Detect which cell encompasses the target text, then output its [X, Y] center coordinate. 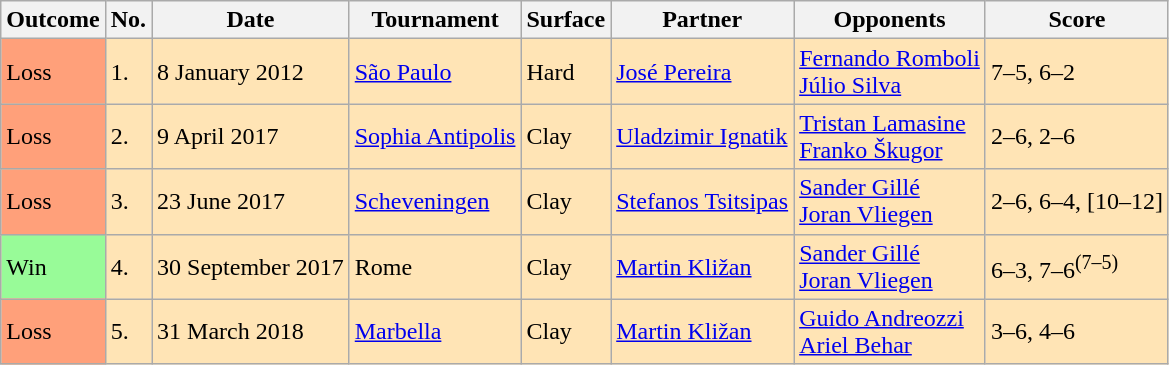
Date [251, 20]
Hard [566, 72]
31 March 2018 [251, 332]
São Paulo [435, 72]
30 September 2017 [251, 266]
Tournament [435, 20]
Opponents [890, 20]
Win [53, 266]
3. [128, 202]
Surface [566, 20]
2. [128, 136]
2–6, 2–6 [1076, 136]
6–3, 7–6(7–5) [1076, 266]
5. [128, 332]
Score [1076, 20]
Uladzimir Ignatik [702, 136]
Fernando Romboli Júlio Silva [890, 72]
4. [128, 266]
Tristan Lamasine Franko Škugor [890, 136]
Stefanos Tsitsipas [702, 202]
3–6, 4–6 [1076, 332]
7–5, 6–2 [1076, 72]
Guido Andreozzi Ariel Behar [890, 332]
Sophia Antipolis [435, 136]
23 June 2017 [251, 202]
No. [128, 20]
Partner [702, 20]
2–6, 6–4, [10–12] [1076, 202]
Outcome [53, 20]
Scheveningen [435, 202]
9 April 2017 [251, 136]
Marbella [435, 332]
1. [128, 72]
Rome [435, 266]
José Pereira [702, 72]
8 January 2012 [251, 72]
